Scan for the cell matching the given text and deliver its [X, Y] coordinate at center. 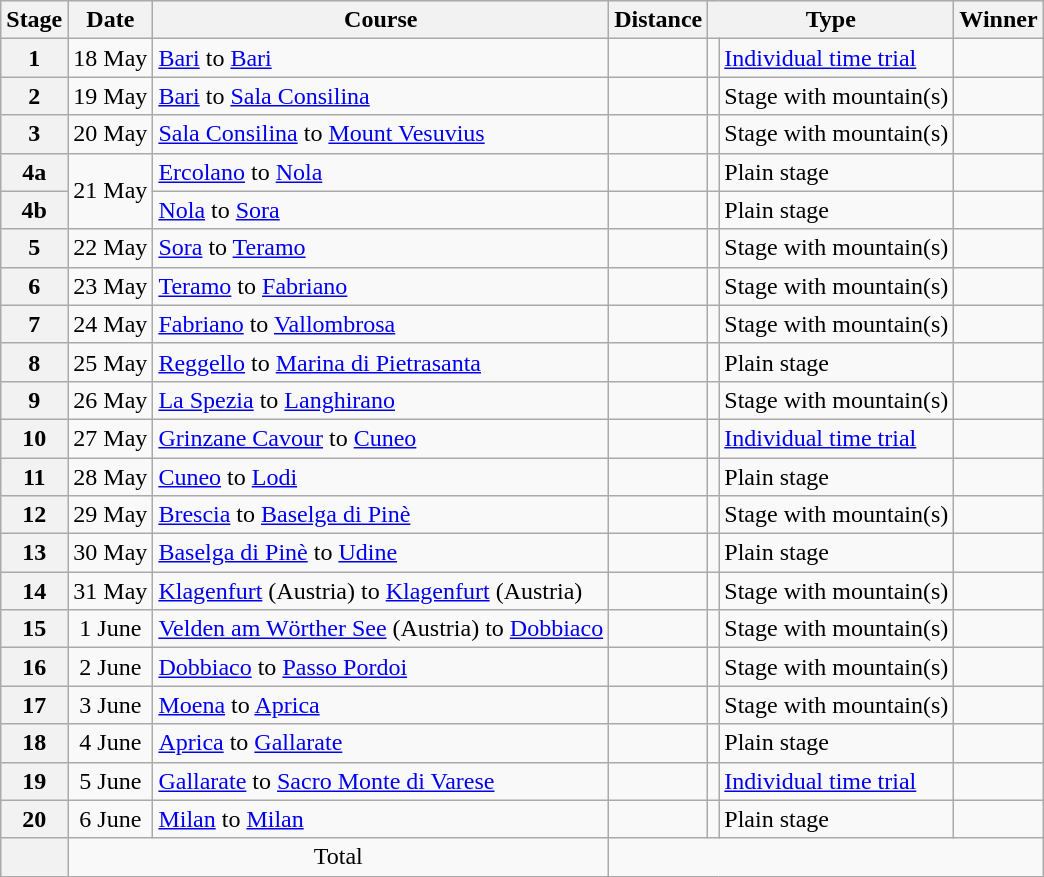
Aprica to Gallarate [381, 743]
13 [34, 553]
23 May [110, 286]
Grinzane Cavour to Cuneo [381, 438]
Winner [998, 20]
18 [34, 743]
16 [34, 667]
18 May [110, 58]
30 May [110, 553]
31 May [110, 591]
Sala Consilina to Mount Vesuvius [381, 134]
Nola to Sora [381, 210]
15 [34, 629]
Milan to Milan [381, 819]
19 May [110, 96]
Moena to Aprica [381, 705]
11 [34, 477]
Teramo to Fabriano [381, 286]
29 May [110, 515]
2 [34, 96]
21 May [110, 191]
4b [34, 210]
Bari to Sala Consilina [381, 96]
20 May [110, 134]
4 June [110, 743]
9 [34, 400]
Dobbiaco to Passo Pordoi [381, 667]
Date [110, 20]
Distance [658, 20]
Brescia to Baselga di Pinè [381, 515]
28 May [110, 477]
24 May [110, 324]
3 [34, 134]
Bari to Bari [381, 58]
12 [34, 515]
Total [338, 857]
La Spezia to Langhirano [381, 400]
19 [34, 781]
27 May [110, 438]
Gallarate to Sacro Monte di Varese [381, 781]
7 [34, 324]
3 June [110, 705]
22 May [110, 248]
1 June [110, 629]
10 [34, 438]
Sora to Teramo [381, 248]
Reggello to Marina di Pietrasanta [381, 362]
25 May [110, 362]
6 June [110, 819]
4a [34, 172]
5 June [110, 781]
6 [34, 286]
20 [34, 819]
Stage [34, 20]
Course [381, 20]
1 [34, 58]
17 [34, 705]
Type [831, 20]
8 [34, 362]
14 [34, 591]
Baselga di Pinè to Udine [381, 553]
Velden am Wörther See (Austria) to Dobbiaco [381, 629]
26 May [110, 400]
Klagenfurt (Austria) to Klagenfurt (Austria) [381, 591]
Cuneo to Lodi [381, 477]
Fabriano to Vallombrosa [381, 324]
5 [34, 248]
Ercolano to Nola [381, 172]
2 June [110, 667]
